Find where the given text appears and provide that cell's center as [x, y] coordinate. 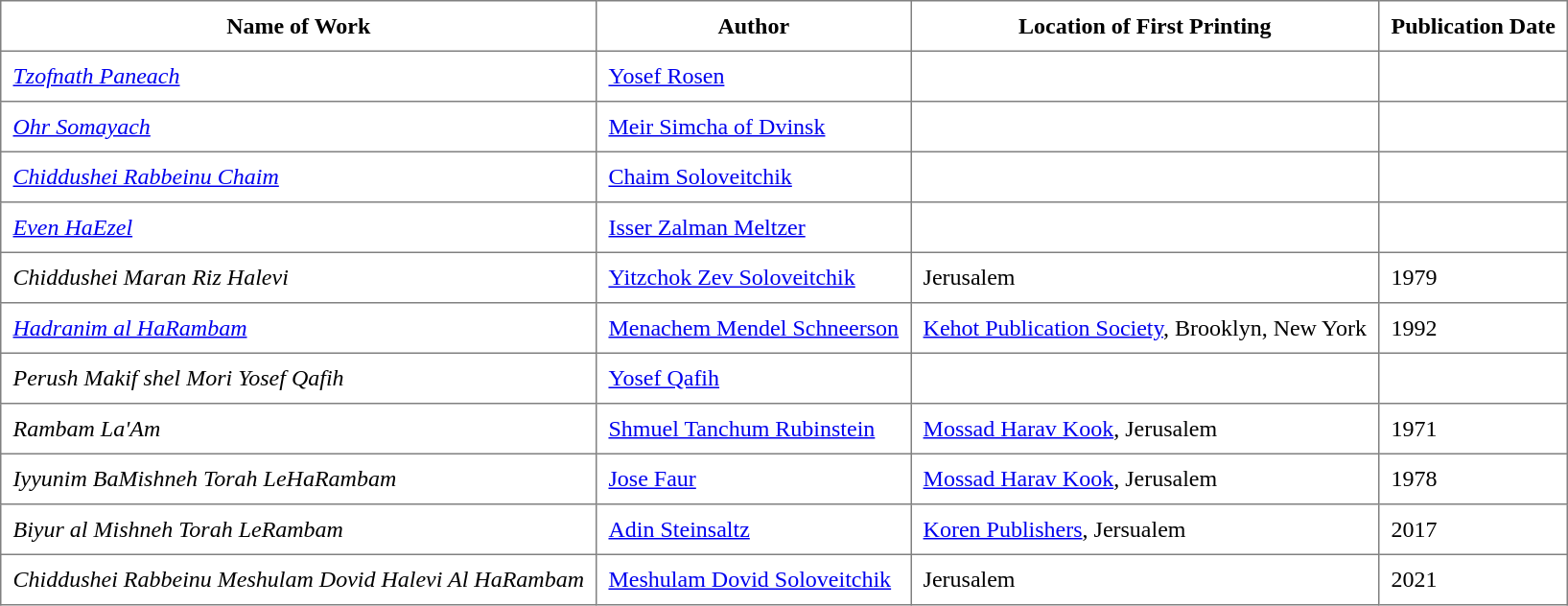
Yitzchok Zev Soloveitchik [754, 277]
Menachem Mendel Schneerson [754, 328]
Name of Work [299, 26]
Yosef Qafih [754, 378]
2021 [1473, 579]
Tzofnath Paneach [299, 76]
Author [754, 26]
Chiddushei Rabbeinu Meshulam Dovid Halevi Al HaRambam [299, 579]
Even HaEzel [299, 227]
1971 [1473, 429]
Koren Publishers, Jersualem [1145, 529]
Location of First Printing [1145, 26]
Publication Date [1473, 26]
Hadranim al HaRambam [299, 328]
Iyyunim BaMishneh Torah LeHaRambam [299, 478]
2017 [1473, 529]
Chiddushei Rabbeinu Chaim [299, 176]
Shmuel Tanchum Rubinstein [754, 429]
Rambam La'Am [299, 429]
Meir Simcha of Dvinsk [754, 127]
1979 [1473, 277]
Biyur al Mishneh Torah LeRambam [299, 529]
1992 [1473, 328]
Ohr Somayach [299, 127]
Perush Makif shel Mori Yosef Qafih [299, 378]
Jose Faur [754, 478]
Yosef Rosen [754, 76]
Isser Zalman Meltzer [754, 227]
1978 [1473, 478]
Adin Steinsaltz [754, 529]
Meshulam Dovid Soloveitchik [754, 579]
Chiddushei Maran Riz Halevi [299, 277]
Kehot Publication Society, Brooklyn, New York [1145, 328]
Chaim Soloveitchik [754, 176]
